Pinpoint the cell where the given text exists, returning its (X, Y) midpoint coordinate. 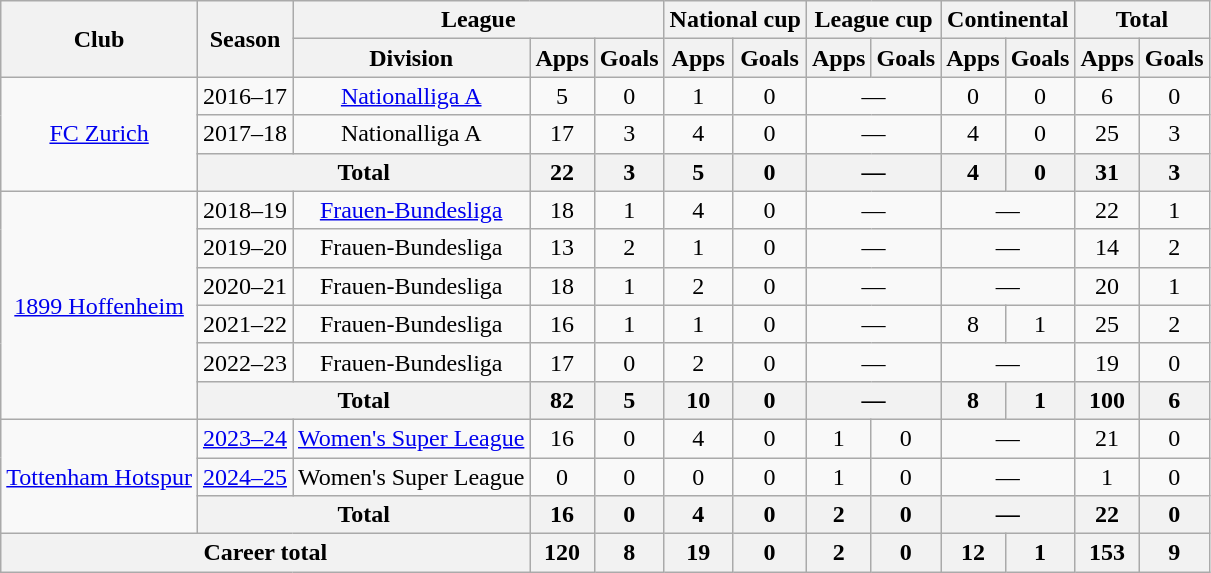
9 (1174, 553)
Tottenham Hotspur (100, 476)
153 (1107, 553)
2024–25 (244, 477)
2019–20 (244, 248)
League (478, 20)
2016–17 (244, 96)
Career total (266, 553)
20 (1107, 286)
2017–18 (244, 134)
Division (410, 58)
21 (1107, 438)
2023–24 (244, 438)
2020–21 (244, 286)
FC Zurich (100, 134)
1899 Hoffenheim (100, 305)
National cup (735, 20)
10 (698, 400)
2022–23 (244, 362)
2021–22 (244, 324)
31 (1107, 172)
Continental (1008, 20)
2018–19 (244, 210)
100 (1107, 400)
120 (562, 553)
League cup (874, 20)
14 (1107, 248)
12 (973, 553)
Club (100, 39)
Season (244, 39)
82 (562, 400)
13 (562, 248)
